Capture the cell that displays the provided text and extract its (X, Y) central coordinate. 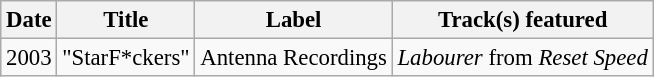
Label (294, 20)
Title (126, 20)
Track(s) featured (522, 20)
"StarF*ckers" (126, 58)
Date (29, 20)
Labourer from Reset Speed (522, 58)
Antenna Recordings (294, 58)
2003 (29, 58)
